Output the [X, Y] coordinate of the center of the cell containing the given text.  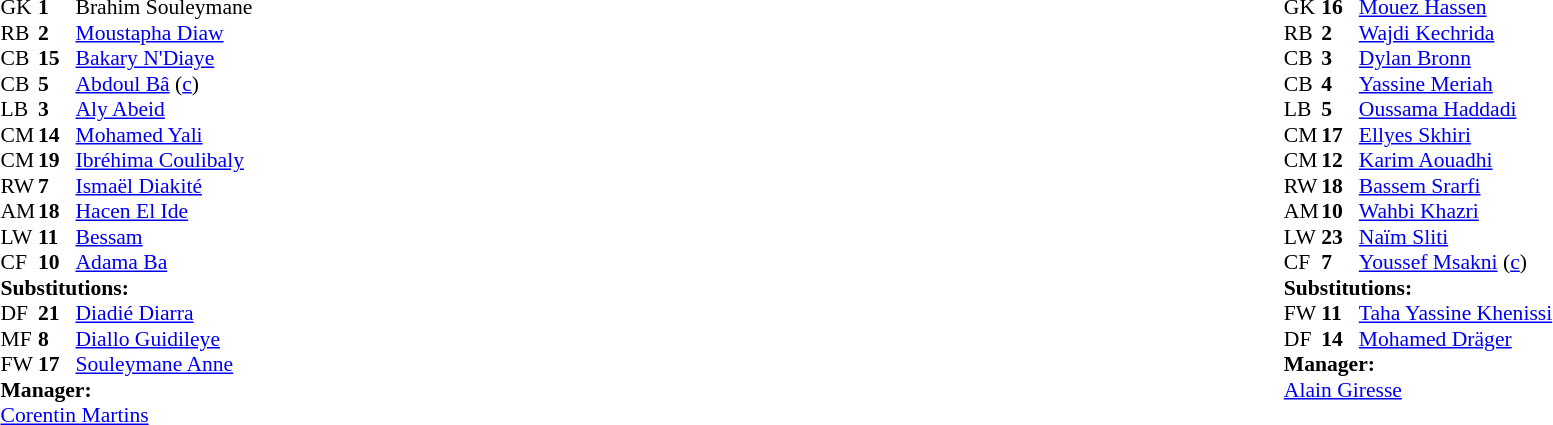
Bakary N'Diaye [164, 59]
4 [1340, 84]
Ismaël Diakité [164, 186]
Naïm Sliti [1456, 237]
Karim Aouadhi [1456, 161]
Bassem Srarfi [1456, 186]
Taha Yassine Khenissi [1456, 313]
Wajdi Kechrida [1456, 33]
Wahbi Khazri [1456, 211]
MF [19, 339]
Ibréhima Coulibaly [164, 161]
Aly Abeid [164, 109]
Abdoul Bâ (c) [164, 84]
19 [57, 161]
23 [1340, 237]
15 [57, 59]
Yassine Meriah [1456, 84]
Moustapha Diaw [164, 33]
Diallo Guidileye [164, 339]
Adama Ba [164, 263]
Souleymane Anne [164, 365]
12 [1340, 161]
Bessam [164, 237]
Ellyes Skhiri [1456, 135]
Diadié Diarra [164, 313]
Mohamed Dräger [1456, 339]
Dylan Bronn [1456, 59]
Youssef Msakni (c) [1456, 263]
8 [57, 339]
Mohamed Yali [164, 135]
Alain Giresse [1418, 390]
Oussama Haddadi [1456, 109]
21 [57, 313]
Hacen El Ide [164, 211]
